Provide the [x, y] coordinate of the cell's center where the given text is located.  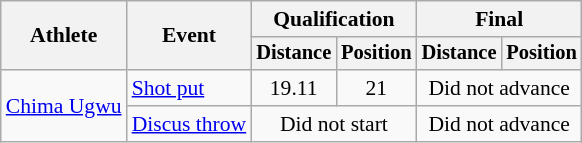
Final [500, 19]
Athlete [64, 36]
Shot put [190, 88]
Chima Ugwu [64, 106]
Discus throw [190, 124]
Event [190, 36]
21 [376, 88]
Did not start [334, 124]
Qualification [334, 19]
19.11 [294, 88]
